Determine the [x, y] coordinate at the center of the cell enclosing the given text.  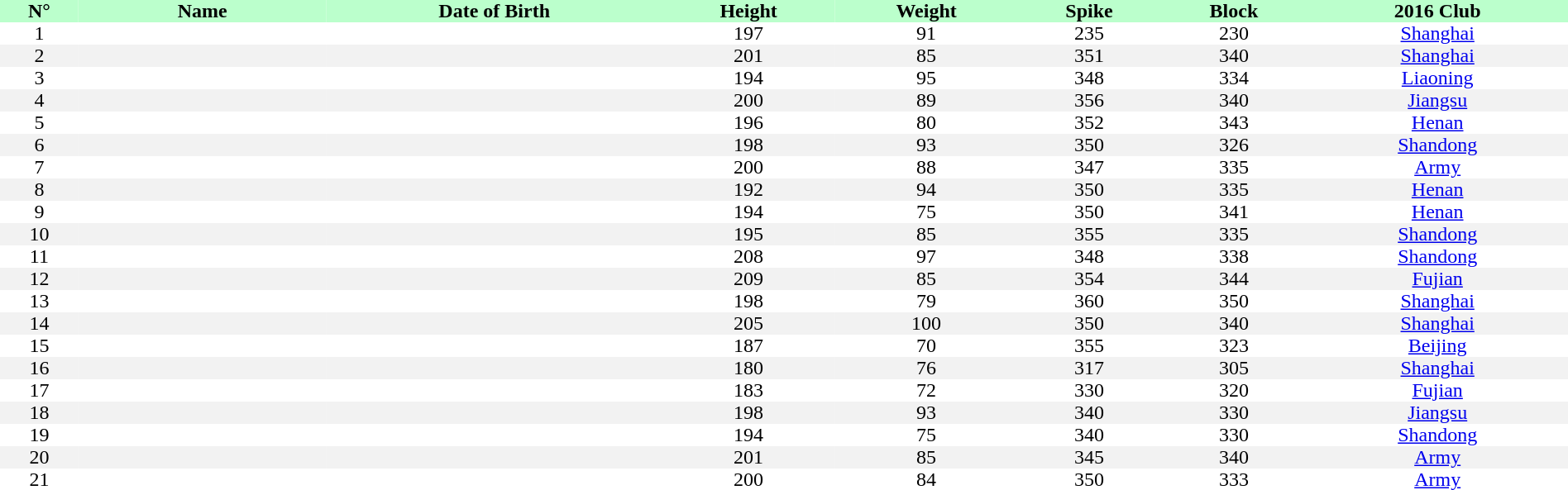
79 [926, 301]
1 [40, 33]
Height [749, 12]
195 [749, 235]
94 [926, 190]
338 [1234, 256]
205 [749, 324]
323 [1234, 345]
360 [1090, 301]
11 [40, 256]
10 [40, 235]
320 [1234, 390]
5 [40, 122]
97 [926, 256]
192 [749, 190]
8 [40, 190]
352 [1090, 122]
187 [749, 345]
Liaoning [1437, 78]
13 [40, 301]
17 [40, 390]
Beijing [1437, 345]
Name [203, 12]
91 [926, 33]
76 [926, 369]
72 [926, 390]
341 [1234, 212]
14 [40, 324]
209 [749, 279]
197 [749, 33]
15 [40, 345]
235 [1090, 33]
326 [1234, 145]
2 [40, 56]
9 [40, 212]
89 [926, 101]
354 [1090, 279]
12 [40, 279]
95 [926, 78]
356 [1090, 101]
344 [1234, 279]
88 [926, 167]
345 [1090, 458]
196 [749, 122]
70 [926, 345]
351 [1090, 56]
19 [40, 435]
20 [40, 458]
305 [1234, 369]
343 [1234, 122]
317 [1090, 369]
18 [40, 413]
Spike [1090, 12]
7 [40, 167]
3 [40, 78]
334 [1234, 78]
4 [40, 101]
183 [749, 390]
180 [749, 369]
Weight [926, 12]
347 [1090, 167]
230 [1234, 33]
6 [40, 145]
2016 Club [1437, 12]
80 [926, 122]
16 [40, 369]
Date of Birth [495, 12]
208 [749, 256]
100 [926, 324]
Block [1234, 12]
N° [40, 12]
